Locate the cell with the specified text and output its [x, y] center coordinate. 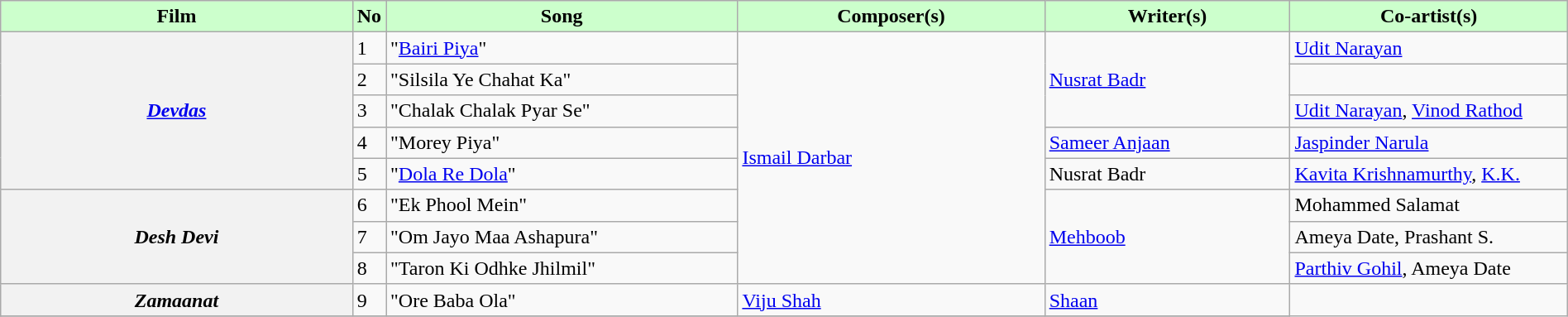
Mohammed Salamat [1429, 205]
Mehboob [1168, 237]
Viju Shah [892, 300]
"Om Jayo Maa Ashapura" [562, 237]
Kavita Krishnamurthy, K.K. [1429, 174]
"Ek Phool Mein" [562, 205]
Zamaanat [177, 300]
Ismail Darbar [892, 158]
"Ore Baba Ola" [562, 300]
Co-artist(s) [1429, 17]
"Taron Ki Odhke Jhilmil" [562, 268]
Desh Devi [177, 237]
"Bairi Piya" [562, 48]
"Dola Re Dola" [562, 174]
Ameya Date, Prashant S. [1429, 237]
5 [369, 174]
Jaspinder Narula [1429, 142]
9 [369, 300]
3 [369, 111]
2 [369, 79]
Film [177, 17]
Composer(s) [892, 17]
1 [369, 48]
Devdas [177, 111]
Writer(s) [1168, 17]
No [369, 17]
8 [369, 268]
4 [369, 142]
"Chalak Chalak Pyar Se" [562, 111]
Udit Narayan, Vinod Rathod [1429, 111]
"Silsila Ye Chahat Ka" [562, 79]
"Morey Piya" [562, 142]
7 [369, 237]
Udit Narayan [1429, 48]
6 [369, 205]
Song [562, 17]
Parthiv Gohil, Ameya Date [1429, 268]
Sameer Anjaan [1168, 142]
Shaan [1168, 300]
